Identify which cell holds the provided text, then report its [x, y] central coordinate. 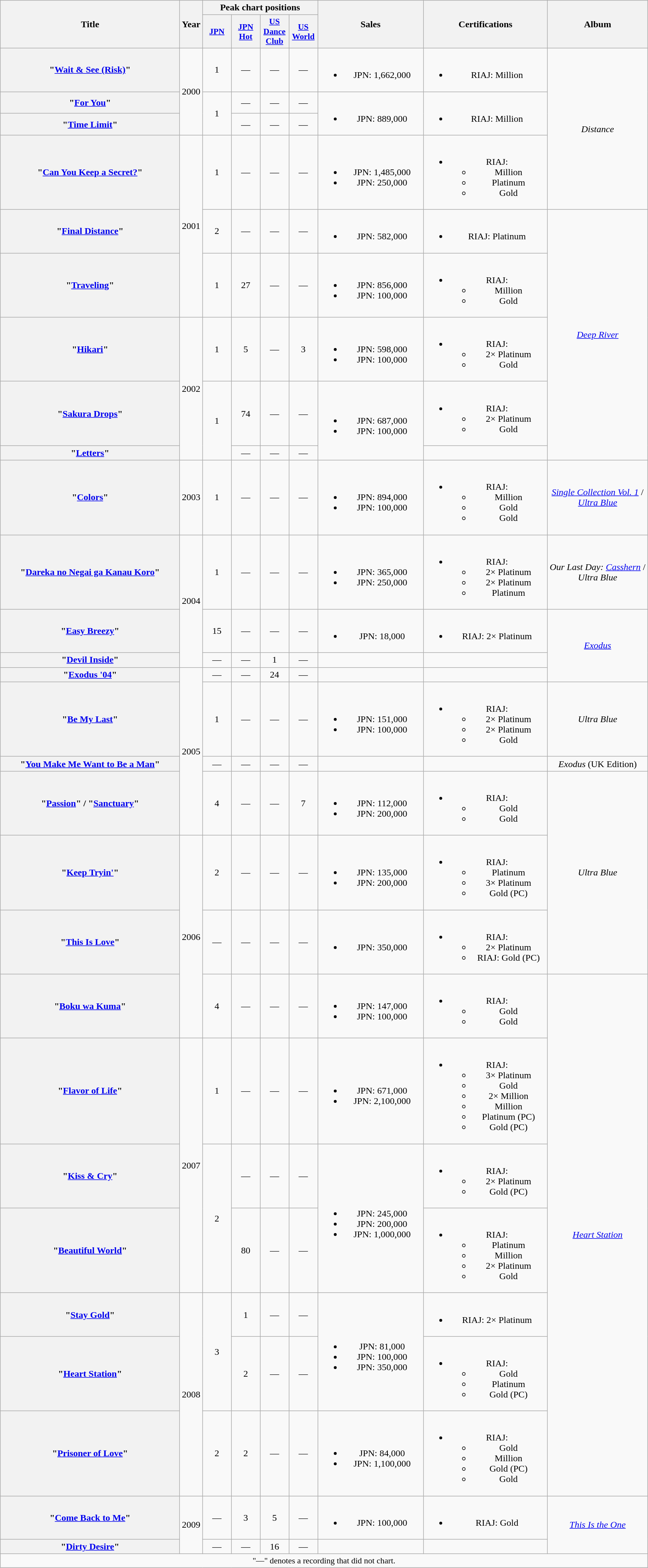
Album [598, 25]
74 [246, 413]
JPN: 889,000 [371, 113]
JPN: 856,000JPN: 100,000 [371, 285]
Peak chart positions [260, 8]
"Heart Station" [90, 1374]
2001 [191, 226]
JPN: 671,000JPN: 2,100,000 [371, 1091]
"Hikari" [90, 350]
JPN Hot [246, 31]
2005 [191, 751]
RIAJ:Platinum 3× Platinum Gold (PC) [486, 872]
JPN: 100,000 [371, 1517]
"For You" [90, 102]
"Flavor of Life" [90, 1091]
Year [191, 25]
"Final Distance" [90, 231]
"Boku wa Kuma" [90, 1006]
RIAJ:Platinum Million 2× Platinum Gold [486, 1251]
2000 [191, 91]
RIAJ:2× Platinum 2× Platinum Platinum [486, 572]
"Can You Keep a Secret?" [90, 172]
16 [274, 1546]
RIAJ:Million Platinum Gold [486, 172]
JPN: 135,000JPN: 200,000 [371, 872]
"Exodus '04" [90, 675]
RIAJ:Gold Million Gold (PC)Gold [486, 1454]
JPN: 151,000JPN: 100,000 [371, 719]
RIAJ:2× Platinum 2× Platinum Gold [486, 719]
US Dance Club [274, 31]
RIAJ:2× Platinum Gold (PC) [486, 1176]
RIAJ:2× Platinum RIAJ: Gold (PC) [486, 942]
JPN: 365,000JPN: 250,000 [371, 572]
RIAJ:Gold Platinum Gold (PC) [486, 1374]
"Come Back to Me" [90, 1517]
JPN: 81,000JPN: 100,000 JPN: 350,000 [371, 1352]
2007 [191, 1165]
"Letters" [90, 453]
Deep River [598, 335]
7 [304, 803]
JPN: 894,000JPN: 100,000 [371, 497]
JPN [217, 31]
RIAJ:3× Platinum Gold 2× Million Million Platinum (PC)Gold (PC) [486, 1091]
Sales [371, 25]
"This Is Love" [90, 942]
Certifications [486, 25]
JPN: 582,000 [371, 231]
Exodus [598, 645]
JPN: 1,485,000JPN: 250,000 [371, 172]
JPN: 1,662,000 [371, 70]
RIAJ: Platinum [486, 231]
JPN: 245,000JPN: 200,000 JPN: 1,000,000 [371, 1218]
Title [90, 25]
15 [217, 631]
"Stay Gold" [90, 1314]
Single Collection Vol. 1 /Ultra Blue [598, 497]
JPN: 687,000JPN: 100,000 [371, 421]
24 [274, 675]
"Keep Tryin'" [90, 872]
US World [304, 31]
"Kiss & Cry" [90, 1176]
2009 [191, 1525]
JPN: 112,000JPN: 200,000 [371, 803]
RIAJ:Million Gold [486, 285]
"Wait & See (Risk)" [90, 70]
JPN: 18,000 [371, 631]
"—" denotes a recording that did not chart. [324, 1561]
Exodus (UK Edition) [598, 764]
"Easy Breezy" [90, 631]
2003 [191, 497]
"Time Limit" [90, 124]
Distance [598, 129]
2002 [191, 389]
2004 [191, 601]
80 [246, 1251]
"Devil Inside" [90, 660]
"Passion" / "Sanctuary" [90, 803]
This Is the One [598, 1525]
"Prisoner of Love" [90, 1454]
27 [246, 285]
"You Make Me Want to Be a Man" [90, 764]
JPN: 147,000JPN: 100,000 [371, 1006]
"Be My Last" [90, 719]
2008 [191, 1394]
"Sakura Drops" [90, 413]
"Colors" [90, 497]
JPN: 350,000 [371, 942]
"Beautiful World" [90, 1251]
"Traveling" [90, 285]
JPN: 598,000JPN: 100,000 [371, 350]
RIAJ:Million Gold Gold [486, 497]
"Dareka no Negai ga Kanau Koro" [90, 572]
RIAJ: Gold [486, 1517]
2006 [191, 936]
"Dirty Desire" [90, 1546]
JPN: 84,000JPN: 1,100,000 [371, 1454]
Heart Station [598, 1235]
Our Last Day: Casshern /Ultra Blue [598, 572]
